Detect which cell encompasses the target text, then output its (X, Y) center coordinate. 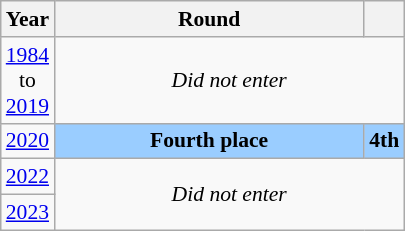
2022 (28, 177)
4th (384, 141)
Round (209, 19)
2020 (28, 141)
2023 (28, 213)
1984to2019 (28, 80)
Fourth place (209, 141)
Year (28, 19)
